For the text-containing cell, return its midpoint in (x, y) coordinate format. 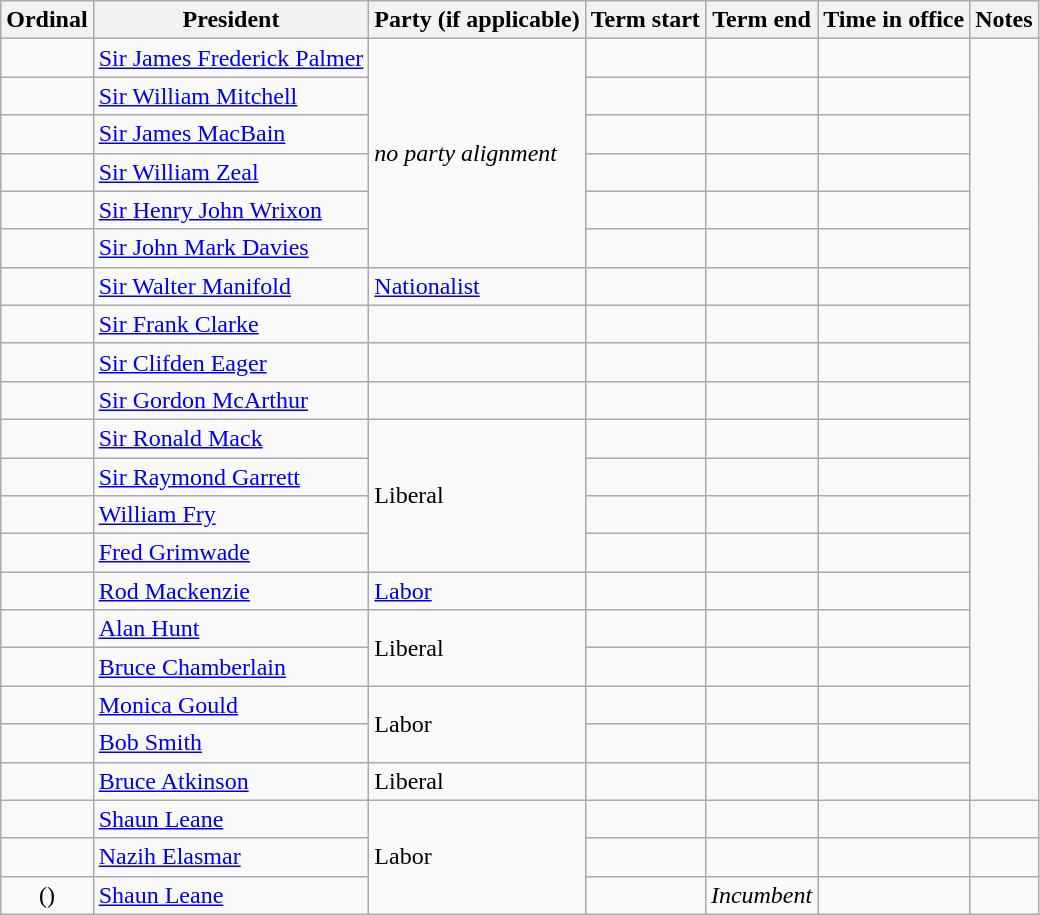
Term start (645, 20)
William Fry (231, 515)
Sir Walter Manifold (231, 286)
Sir Clifden Eager (231, 362)
Bruce Atkinson (231, 781)
Nazih Elasmar (231, 857)
Incumbent (761, 895)
Bruce Chamberlain (231, 667)
Party (if applicable) (477, 20)
Rod Mackenzie (231, 591)
Monica Gould (231, 705)
() (47, 895)
Notes (1004, 20)
President (231, 20)
no party alignment (477, 153)
Alan Hunt (231, 629)
Time in office (894, 20)
Nationalist (477, 286)
Sir William Zeal (231, 172)
Ordinal (47, 20)
Sir Henry John Wrixon (231, 210)
Sir Gordon McArthur (231, 400)
Sir Ronald Mack (231, 438)
Fred Grimwade (231, 553)
Sir William Mitchell (231, 96)
Sir Frank Clarke (231, 324)
Sir James Frederick Palmer (231, 58)
Bob Smith (231, 743)
Sir James MacBain (231, 134)
Sir Raymond Garrett (231, 477)
Term end (761, 20)
Sir John Mark Davies (231, 248)
